Provide the [x, y] coordinate of the cell's center where the given text is located.  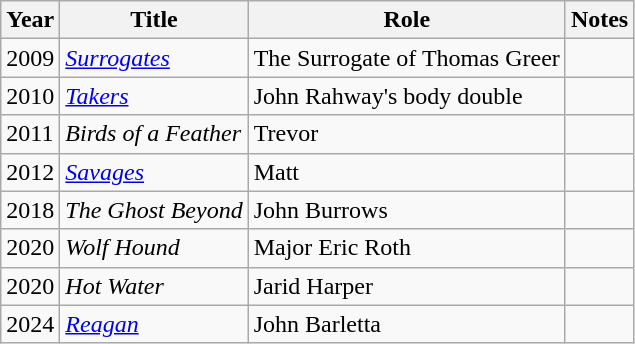
2012 [30, 172]
2018 [30, 210]
Notes [599, 20]
Wolf Hound [154, 248]
2024 [30, 324]
2011 [30, 134]
Surrogates [154, 58]
John Barletta [406, 324]
John Rahway's body double [406, 96]
The Surrogate of Thomas Greer [406, 58]
Role [406, 20]
Matt [406, 172]
Hot Water [154, 286]
Jarid Harper [406, 286]
2009 [30, 58]
Reagan [154, 324]
Birds of a Feather [154, 134]
The Ghost Beyond [154, 210]
Title [154, 20]
Year [30, 20]
Savages [154, 172]
Trevor [406, 134]
2010 [30, 96]
John Burrows [406, 210]
Major Eric Roth [406, 248]
Takers [154, 96]
